Find where the given text appears and provide that cell's center as [x, y] coordinate. 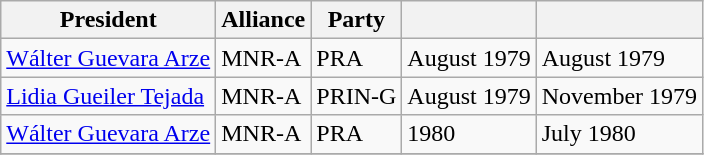
President [108, 20]
Party [356, 20]
November 1979 [619, 96]
PRIN-G [356, 96]
Lidia Gueiler Tejada [108, 96]
Alliance [264, 20]
1980 [469, 134]
July 1980 [619, 134]
